Scan for the cell matching the given text and deliver its (x, y) coordinate at center. 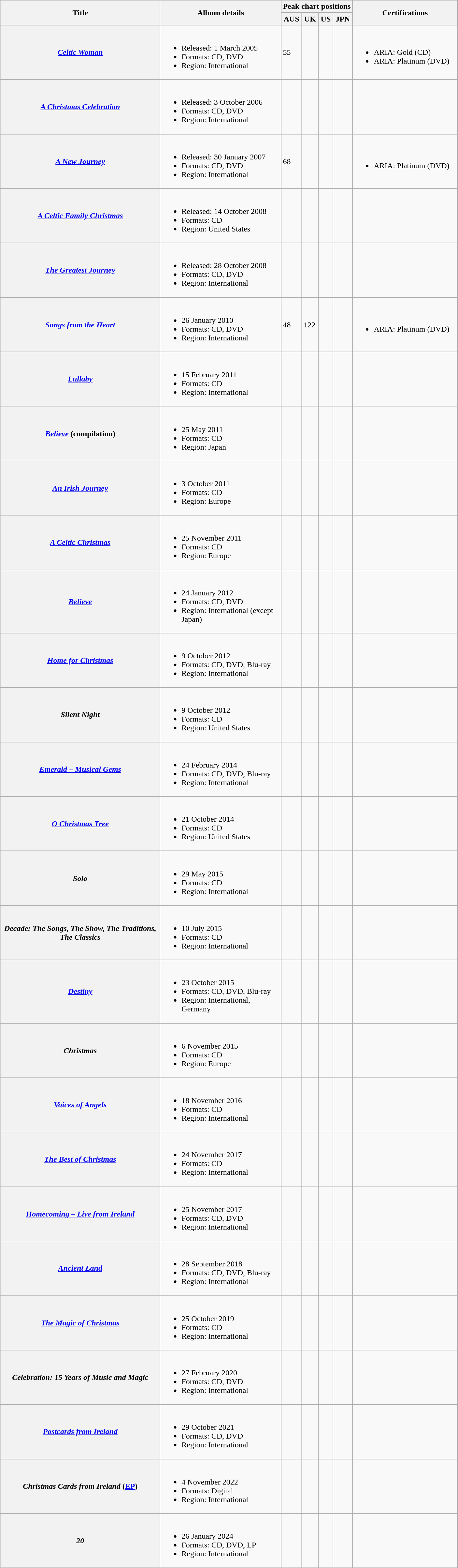
The Best of Christmas (80, 1159)
Celtic Woman (80, 52)
4 November 2022Formats: DigitalRegion: International (221, 1486)
Celebration: 15 Years of Music and Magic (80, 1377)
15 February 2011Formats: CDRegion: International (221, 379)
Released: 3 October 2006Formats: CD, DVDRegion: International (221, 107)
Songs from the Heart (80, 325)
29 October 2021Formats: CD, DVDRegion: International (221, 1431)
The Greatest Journey (80, 270)
The Magic of Christmas (80, 1322)
Believe (compilation) (80, 434)
Christmas Cards from Ireland (EP) (80, 1486)
24 November 2017Formats: CDRegion: International (221, 1159)
Album details (221, 13)
Home for Christmas (80, 661)
29 May 2015Formats: CDRegion: International (221, 878)
68 (292, 161)
A Celtic Family Christmas (80, 216)
26 January 2010Formats: CD, DVDRegion: International (221, 325)
25 May 2011Formats: CDRegion: Japan (221, 434)
UK (310, 19)
Ancient Land (80, 1268)
23 October 2015Formats: CD, DVD, Blu-rayRegion: International, Germany (221, 992)
Title (80, 13)
Released: 28 October 2008Formats: CD, DVDRegion: International (221, 270)
US (326, 19)
6 November 2015Formats: CDRegion: Europe (221, 1051)
Christmas (80, 1051)
10 July 2015Formats: CDRegion: International (221, 933)
Postcards from Ireland (80, 1431)
48 (292, 325)
25 November 2011Formats: CDRegion: Europe (221, 543)
JPN (343, 19)
Released: 30 January 2007Formats: CD, DVDRegion: International (221, 161)
24 February 2014Formats: CD, DVD, Blu-rayRegion: International (221, 769)
Released: 14 October 2008Formats: CDRegion: United States (221, 216)
Lullaby (80, 379)
18 November 2016Formats: CDRegion: International (221, 1105)
Decade: The Songs, The Show, The Traditions, The Classics (80, 933)
3 October 2011Formats: CDRegion: Europe (221, 488)
Released: 1 March 2005Formats: CD, DVDRegion: International (221, 52)
20 (80, 1541)
Believe (80, 602)
9 October 2012Formats: CDRegion: United States (221, 715)
122 (310, 325)
A New Journey (80, 161)
28 September 2018Formats: CD, DVD, Blu-rayRegion: International (221, 1268)
Emerald – Musical Gems (80, 769)
A Christmas Celebration (80, 107)
An Irish Journey (80, 488)
Homecoming – Live from Ireland (80, 1214)
Peak chart positions (317, 7)
Solo (80, 878)
9 October 2012Formats: CD, DVD, Blu-rayRegion: International (221, 661)
25 November 2017Formats: CD, DVDRegion: International (221, 1214)
Silent Night (80, 715)
A Celtic Christmas (80, 543)
55 (292, 52)
Destiny (80, 992)
26 January 2024Formats: CD, DVD, LPRegion: International (221, 1541)
Voices of Angels (80, 1105)
AUS (292, 19)
O Christmas Tree (80, 824)
Certifications (405, 13)
21 October 2014Formats: CDRegion: United States (221, 824)
24 January 2012Formats: CD, DVDRegion: International (except Japan) (221, 602)
27 February 2020Formats: CD, DVDRegion: International (221, 1377)
25 October 2019Formats: CDRegion: International (221, 1322)
ARIA: Gold (CD)ARIA: Platinum (DVD) (405, 52)
